Pinpoint the cell where the given text exists, returning its [x, y] midpoint coordinate. 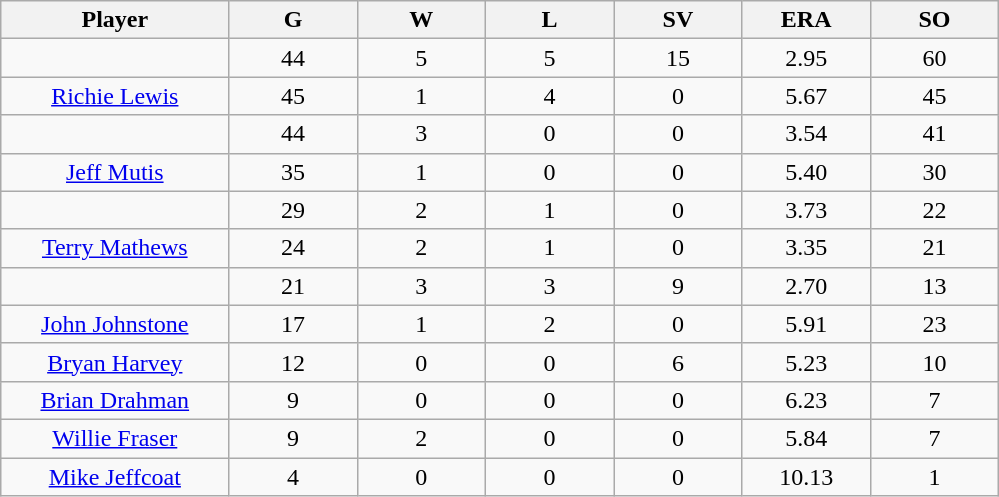
Bryan Harvey [115, 362]
3.73 [806, 210]
41 [934, 134]
5.40 [806, 172]
2.95 [806, 58]
5.91 [806, 324]
17 [293, 324]
15 [678, 58]
10.13 [806, 477]
23 [934, 324]
Terry Mathews [115, 248]
SV [678, 20]
24 [293, 248]
W [421, 20]
Richie Lewis [115, 96]
SO [934, 20]
5.84 [806, 438]
12 [293, 362]
29 [293, 210]
5.23 [806, 362]
5.67 [806, 96]
3.54 [806, 134]
22 [934, 210]
6.23 [806, 400]
G [293, 20]
60 [934, 58]
30 [934, 172]
Mike Jeffcoat [115, 477]
Willie Fraser [115, 438]
2.70 [806, 286]
35 [293, 172]
Player [115, 20]
Jeff Mutis [115, 172]
Brian Drahman [115, 400]
3.35 [806, 248]
10 [934, 362]
6 [678, 362]
John Johnstone [115, 324]
ERA [806, 20]
L [549, 20]
13 [934, 286]
